Locate the cell with the specified text and output its (X, Y) center coordinate. 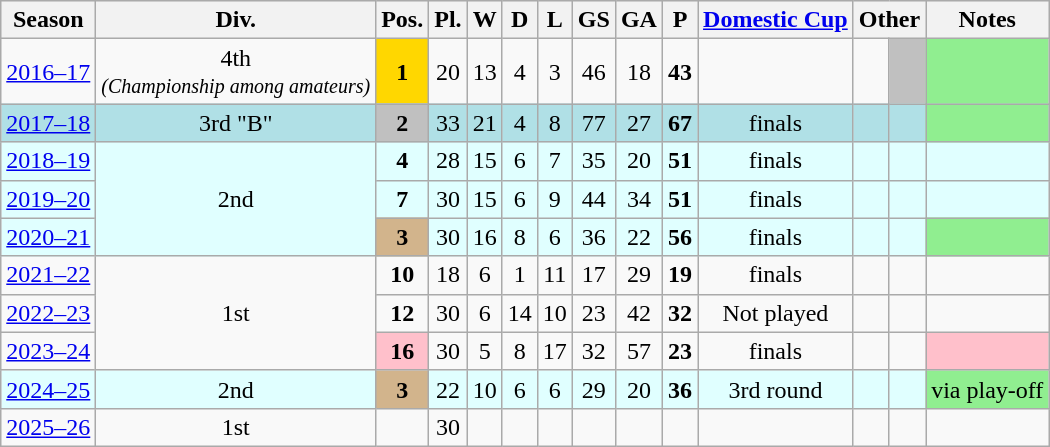
Season (48, 20)
35 (594, 161)
67 (680, 123)
2024–25 (48, 389)
Not played (776, 313)
46 (594, 72)
3rd "B" (236, 123)
2022–23 (48, 313)
12 (402, 313)
D (520, 20)
2023–24 (48, 351)
14 (520, 313)
P (680, 20)
3rd round (776, 389)
57 (638, 351)
W (484, 20)
2021–22 (48, 275)
via play-off (988, 389)
Domestic Cup (776, 20)
GS (594, 20)
42 (638, 313)
Pos. (402, 20)
Notes (988, 20)
2 (402, 123)
2025–26 (48, 427)
21 (484, 123)
77 (594, 123)
2019–20 (48, 199)
2016–17 (48, 72)
33 (448, 123)
2017–18 (48, 123)
19 (680, 275)
34 (638, 199)
5 (484, 351)
56 (680, 237)
2018–19 (48, 161)
44 (594, 199)
GA (638, 20)
2020–21 (48, 237)
28 (448, 161)
L (554, 20)
27 (638, 123)
11 (554, 275)
9 (554, 199)
Pl. (448, 20)
Div. (236, 20)
43 (680, 72)
Other (889, 20)
4th(Championship among amateurs) (236, 72)
13 (484, 72)
